Find where the given text appears and provide that cell's center as (X, Y) coordinate. 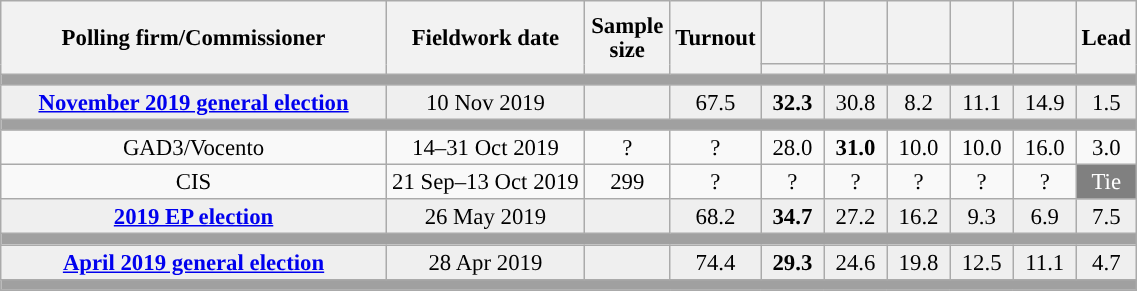
30.8 (856, 102)
3.0 (1106, 148)
8.2 (918, 102)
4.7 (1106, 262)
6.9 (1044, 218)
Polling firm/Commissioner (194, 38)
27.2 (856, 218)
26 May 2019 (485, 218)
16.2 (918, 218)
10 Nov 2019 (485, 102)
24.6 (856, 262)
April 2019 general election (194, 262)
34.7 (792, 218)
14.9 (1044, 102)
31.0 (856, 148)
68.2 (716, 218)
November 2019 general election (194, 102)
9.3 (982, 218)
12.5 (982, 262)
7.5 (1106, 218)
29.3 (792, 262)
CIS (194, 182)
Turnout (716, 38)
299 (627, 182)
Fieldwork date (485, 38)
GAD3/Vocento (194, 148)
2019 EP election (194, 218)
14–31 Oct 2019 (485, 148)
16.0 (1044, 148)
1.5 (1106, 102)
67.5 (716, 102)
32.3 (792, 102)
28 Apr 2019 (485, 262)
Sample size (627, 38)
19.8 (918, 262)
28.0 (792, 148)
Tie (1106, 182)
21 Sep–13 Oct 2019 (485, 182)
74.4 (716, 262)
Lead (1106, 38)
